Locate the cell with the specified text and output its [x, y] center coordinate. 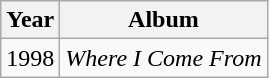
Where I Come From [164, 58]
Year [30, 20]
Album [164, 20]
1998 [30, 58]
